Output the [X, Y] coordinate of the center of the cell containing the given text.  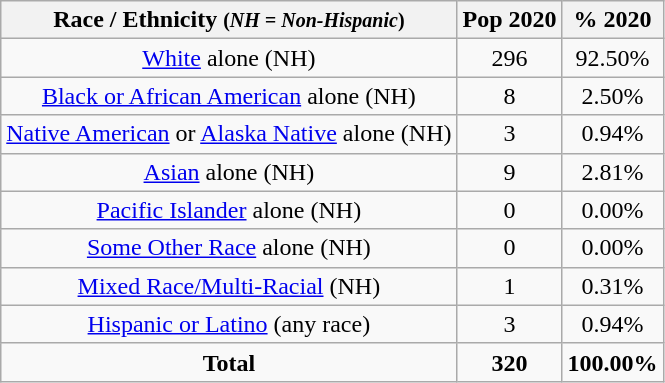
9 [510, 172]
8 [510, 96]
Black or African American alone (NH) [229, 96]
Asian alone (NH) [229, 172]
92.50% [612, 58]
1 [510, 286]
2.81% [612, 172]
Total [229, 362]
Pop 2020 [510, 20]
% 2020 [612, 20]
2.50% [612, 96]
320 [510, 362]
0.31% [612, 286]
100.00% [612, 362]
Mixed Race/Multi-Racial (NH) [229, 286]
Hispanic or Latino (any race) [229, 324]
Native American or Alaska Native alone (NH) [229, 134]
Pacific Islander alone (NH) [229, 210]
White alone (NH) [229, 58]
296 [510, 58]
Race / Ethnicity (NH = Non-Hispanic) [229, 20]
Some Other Race alone (NH) [229, 248]
